Return the [x, y] coordinate for the center point of the cell that contains the specified text.  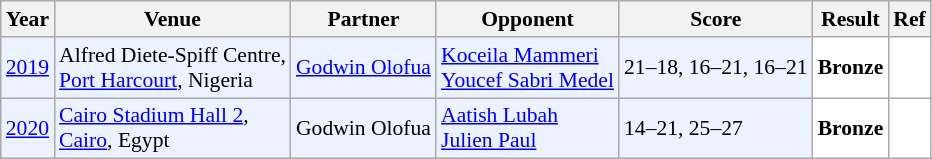
Year [28, 19]
Alfred Diete-Spiff Centre,Port Harcourt, Nigeria [172, 68]
Score [716, 19]
Opponent [528, 19]
Cairo Stadium Hall 2,Cairo, Egypt [172, 128]
Koceila Mammeri Youcef Sabri Medel [528, 68]
Partner [364, 19]
Aatish Lubah Julien Paul [528, 128]
Venue [172, 19]
14–21, 25–27 [716, 128]
Result [851, 19]
2019 [28, 68]
2020 [28, 128]
Ref [909, 19]
21–18, 16–21, 16–21 [716, 68]
